Return [X, Y] of the center of cell containing provided text 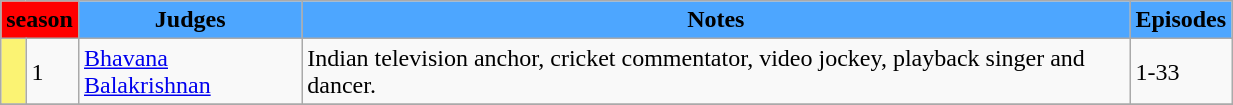
Indian television anchor, cricket commentator, video jockey, playback singer and dancer. [716, 72]
season [40, 20]
Judges [190, 20]
1-33 [1181, 72]
Episodes [1181, 20]
1 [52, 72]
Notes [716, 20]
Bhavana Balakrishnan [190, 72]
